Find where the given text appears and provide that cell's center as (X, Y) coordinate. 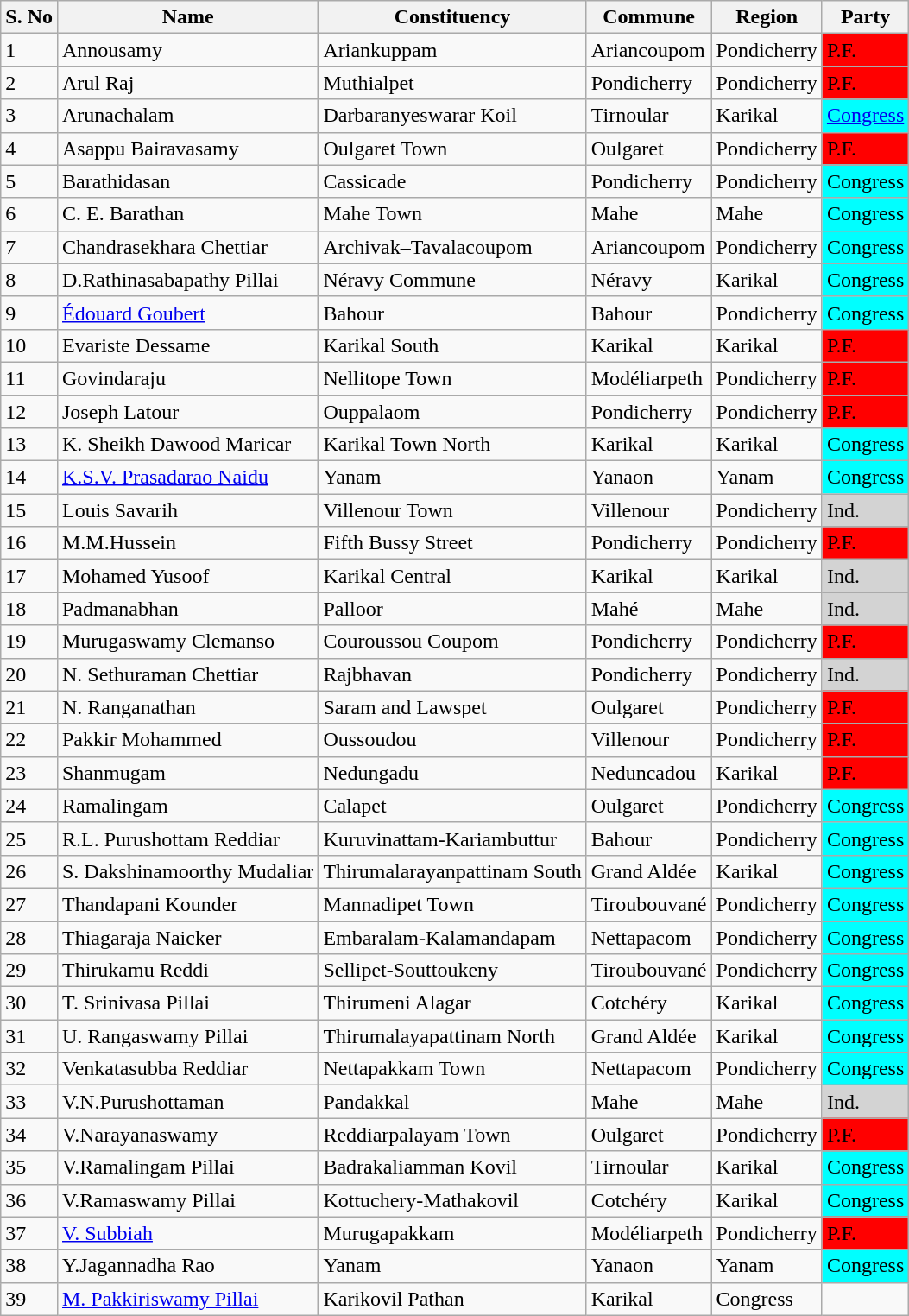
Mannadipet Town (452, 904)
29 (29, 971)
Thiagaraja Naicker (187, 937)
V.Ramaswamy Pillai (187, 1200)
Padmanabhan (187, 609)
Ouppalaom (452, 412)
36 (29, 1200)
Oulgaret Town (452, 149)
K. Sheikh Dawood Maricar (187, 445)
Thirukamu Reddi (187, 971)
Ramalingam (187, 806)
Néravy Commune (452, 280)
Karikovil Pathan (452, 1299)
35 (29, 1167)
Kottuchery-Mathakovil (452, 1200)
19 (29, 642)
T. Srinivasa Pillai (187, 1003)
32 (29, 1069)
Barathidasan (187, 181)
37 (29, 1233)
Asappu Bairavasamy (187, 149)
Thandapani Kounder (187, 904)
S. No (29, 17)
M. Pakkiriswamy Pillai (187, 1299)
V.N.Purushottaman (187, 1102)
Karikal Central (452, 576)
14 (29, 478)
Reddiarpalayam Town (452, 1135)
27 (29, 904)
7 (29, 247)
4 (29, 149)
15 (29, 510)
V.Ramalingam Pillai (187, 1167)
Mohamed Yusoof (187, 576)
20 (29, 674)
12 (29, 412)
Thirumalarayanpattinam South (452, 871)
1 (29, 50)
N. Sethuraman Chettiar (187, 674)
18 (29, 609)
Murugapakkam (452, 1233)
Nettapakkam Town (452, 1069)
Nedungadu (452, 773)
38 (29, 1266)
Cassicade (452, 181)
Fifth Bussy Street (452, 543)
2 (29, 83)
Murugaswamy Clemanso (187, 642)
26 (29, 871)
Region (767, 17)
Sellipet-Souttoukeny (452, 971)
Oussoudou (452, 740)
Arul Raj (187, 83)
Evariste Dessame (187, 345)
Pandakkal (452, 1102)
5 (29, 181)
N. Ranganathan (187, 707)
25 (29, 838)
Couroussou Coupom (452, 642)
C. E. Barathan (187, 214)
8 (29, 280)
Commune (649, 17)
M.M.Hussein (187, 543)
30 (29, 1003)
28 (29, 937)
Ariankuppam (452, 50)
3 (29, 116)
21 (29, 707)
R.L. Purushottam Reddiar (187, 838)
11 (29, 378)
Arunachalam (187, 116)
D.Rathinasabapathy Pillai (187, 280)
K.S.V. Prasadarao Naidu (187, 478)
9 (29, 313)
Rajbhavan (452, 674)
Darbaranyeswarar Koil (452, 116)
Embaralam-Kalamandapam (452, 937)
31 (29, 1036)
V.Narayanaswamy (187, 1135)
Karikal South (452, 345)
17 (29, 576)
Mahe Town (452, 214)
Archivak–Tavalacoupom (452, 247)
Y.Jagannadha Rao (187, 1266)
Name (187, 17)
Édouard Goubert (187, 313)
Joseph Latour (187, 412)
16 (29, 543)
10 (29, 345)
Annousamy (187, 50)
Mahé (649, 609)
Saram and Lawspet (452, 707)
Constituency (452, 17)
Venkatasubba Reddiar (187, 1069)
Villenour Town (452, 510)
Muthialpet (452, 83)
Govindaraju (187, 378)
13 (29, 445)
Shanmugam (187, 773)
Chandrasekhara Chettiar (187, 247)
33 (29, 1102)
Louis Savarih (187, 510)
34 (29, 1135)
Pakkir Mohammed (187, 740)
Kuruvinattam-Kariambuttur (452, 838)
U. Rangaswamy Pillai (187, 1036)
22 (29, 740)
Néravy (649, 280)
Palloor (452, 609)
Karikal Town North (452, 445)
Party (865, 17)
Badrakaliamman Kovil (452, 1167)
Calapet (452, 806)
V. Subbiah (187, 1233)
24 (29, 806)
Nellitope Town (452, 378)
Thirumeni Alagar (452, 1003)
6 (29, 214)
Thirumalayapattinam North (452, 1036)
S. Dakshinamoorthy Mudaliar (187, 871)
23 (29, 773)
Neduncadou (649, 773)
39 (29, 1299)
